Locate the cell with the specified text and output its (X, Y) center coordinate. 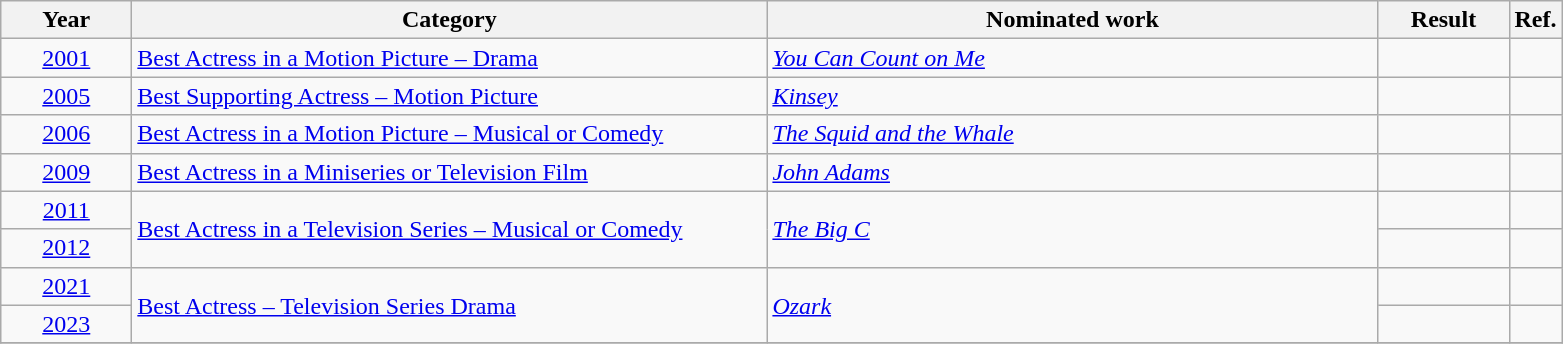
Best Actress in a Motion Picture – Drama (450, 58)
Ref. (1536, 20)
2001 (66, 58)
You Can Count on Me (1072, 58)
Kinsey (1072, 96)
2006 (66, 134)
Best Actress in a Television Series – Musical or Comedy (450, 229)
Result (1444, 20)
Category (450, 20)
Best Actress in a Miniseries or Television Film (450, 172)
2009 (66, 172)
Best Supporting Actress – Motion Picture (450, 96)
John Adams (1072, 172)
2023 (66, 324)
2005 (66, 96)
Best Actress – Television Series Drama (450, 305)
Nominated work (1072, 20)
Best Actress in a Motion Picture – Musical or Comedy (450, 134)
2012 (66, 248)
Ozark (1072, 305)
The Big C (1072, 229)
2021 (66, 286)
2011 (66, 210)
Year (66, 20)
The Squid and the Whale (1072, 134)
